For the text-containing cell, return its midpoint in [X, Y] coordinate format. 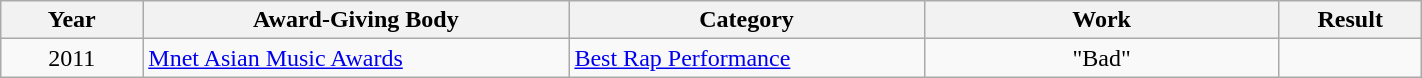
2011 [72, 58]
Work [1102, 20]
"Bad" [1102, 58]
Result [1350, 20]
Best Rap Performance [746, 58]
Category [746, 20]
Award-Giving Body [356, 20]
Year [72, 20]
Mnet Asian Music Awards [356, 58]
